Scan for the cell matching the given text and deliver its (X, Y) coordinate at center. 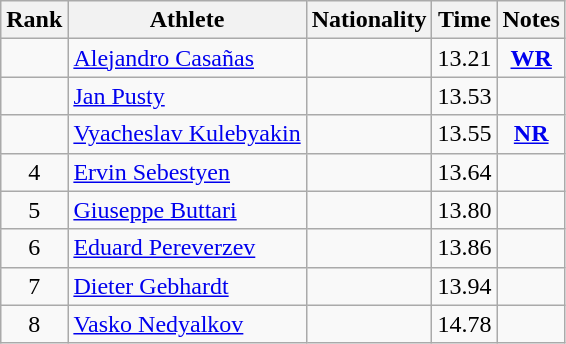
6 (34, 248)
WR (531, 58)
Vyacheslav Kulebyakin (187, 134)
13.80 (464, 210)
Alejandro Casañas (187, 58)
Jan Pusty (187, 96)
14.78 (464, 324)
Rank (34, 20)
Athlete (187, 20)
4 (34, 172)
13.94 (464, 286)
Notes (531, 20)
Ervin Sebestyen (187, 172)
13.21 (464, 58)
NR (531, 134)
13.53 (464, 96)
13.86 (464, 248)
Eduard Pereverzev (187, 248)
Nationality (369, 20)
8 (34, 324)
Giuseppe Buttari (187, 210)
5 (34, 210)
7 (34, 286)
Vasko Nedyalkov (187, 324)
13.55 (464, 134)
13.64 (464, 172)
Time (464, 20)
Dieter Gebhardt (187, 286)
